Extract the [x, y] coordinate from the center of the cell holding the provided text.  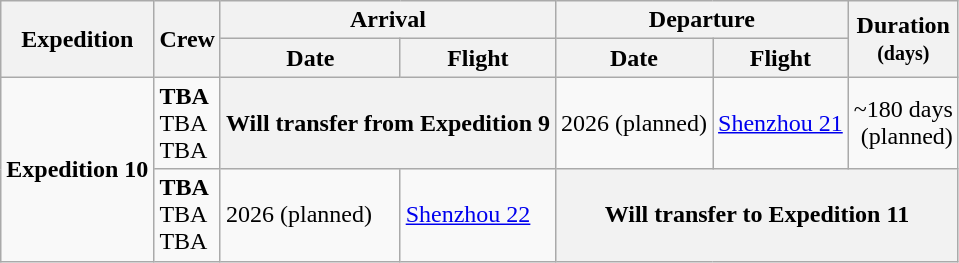
Arrival [388, 20]
Shenzhou 21 [781, 123]
~180 days(planned) [903, 123]
Duration(days) [903, 39]
Departure [702, 20]
Will transfer to Expedition 11 [758, 215]
Crew [188, 39]
Will transfer from Expedition 9 [388, 123]
Shenzhou 22 [478, 215]
Expedition 10 [78, 169]
Expedition [78, 39]
